Return the [x, y] coordinate for the center point of the cell that contains the specified text.  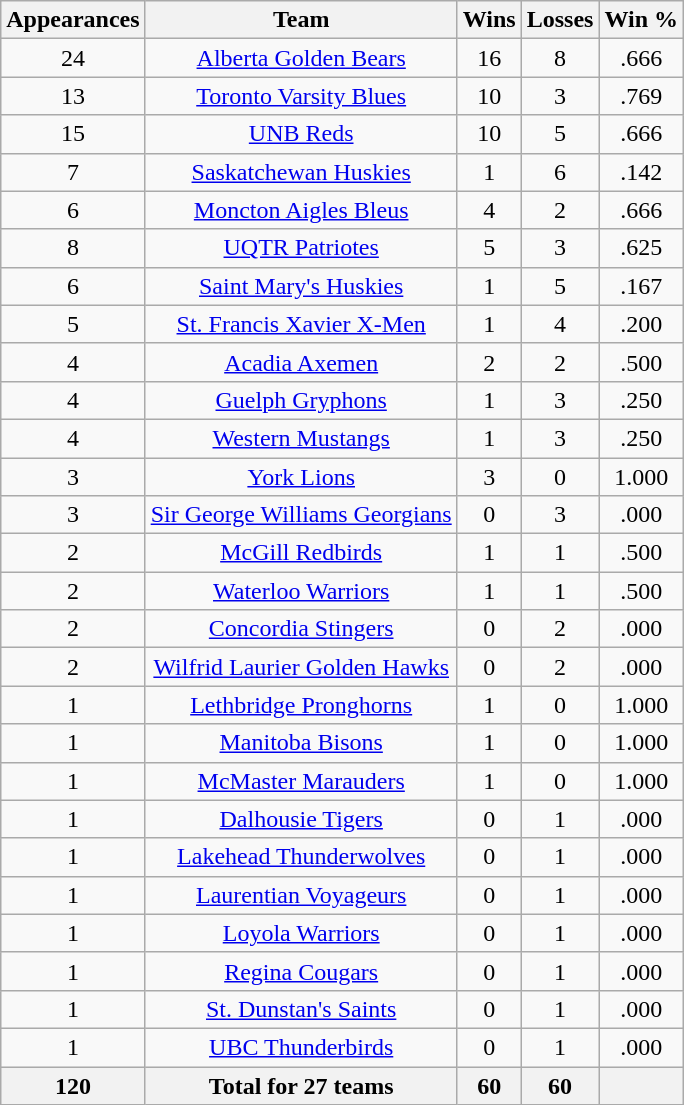
York Lions [301, 477]
Loyola Warriors [301, 933]
Win % [642, 20]
McMaster Marauders [301, 781]
Total for 27 teams [301, 1085]
Western Mustangs [301, 438]
120 [73, 1085]
16 [489, 58]
Manitoba Bisons [301, 743]
.200 [642, 324]
Sir George Williams Georgians [301, 515]
7 [73, 172]
Saskatchewan Huskies [301, 172]
St. Dunstan's Saints [301, 1009]
UBC Thunderbirds [301, 1047]
Wins [489, 20]
Losses [560, 20]
Team [301, 20]
Saint Mary's Huskies [301, 286]
Lakehead Thunderwolves [301, 857]
.167 [642, 286]
13 [73, 96]
UNB Reds [301, 134]
Dalhousie Tigers [301, 819]
Regina Cougars [301, 971]
.625 [642, 248]
24 [73, 58]
St. Francis Xavier X-Men [301, 324]
McGill Redbirds [301, 553]
Concordia Stingers [301, 629]
Waterloo Warriors [301, 591]
Appearances [73, 20]
Alberta Golden Bears [301, 58]
Moncton Aigles Bleus [301, 210]
UQTR Patriotes [301, 248]
Guelph Gryphons [301, 400]
Wilfrid Laurier Golden Hawks [301, 667]
15 [73, 134]
Acadia Axemen [301, 362]
Laurentian Voyageurs [301, 895]
.142 [642, 172]
Lethbridge Pronghorns [301, 705]
.769 [642, 96]
Toronto Varsity Blues [301, 96]
